From the cell containing the given text, extract its center point as (X, Y) coordinate. 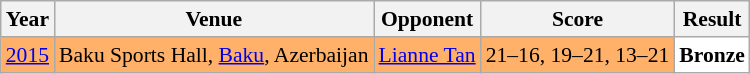
Opponent (428, 19)
Venue (214, 19)
Baku Sports Hall, Baku, Azerbaijan (214, 55)
Score (578, 19)
21–16, 19–21, 13–21 (578, 55)
Result (712, 19)
Year (28, 19)
2015 (28, 55)
Lianne Tan (428, 55)
Bronze (712, 55)
